For the text-containing cell, return its midpoint in (X, Y) coordinate format. 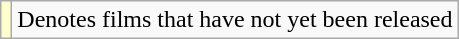
Denotes films that have not yet been released (235, 20)
